For the text-containing cell, return its midpoint in [X, Y] coordinate format. 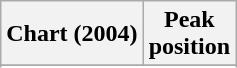
Peakposition [189, 34]
Chart (2004) [72, 34]
